Extract the [x, y] coordinate from the center of the cell holding the provided text.  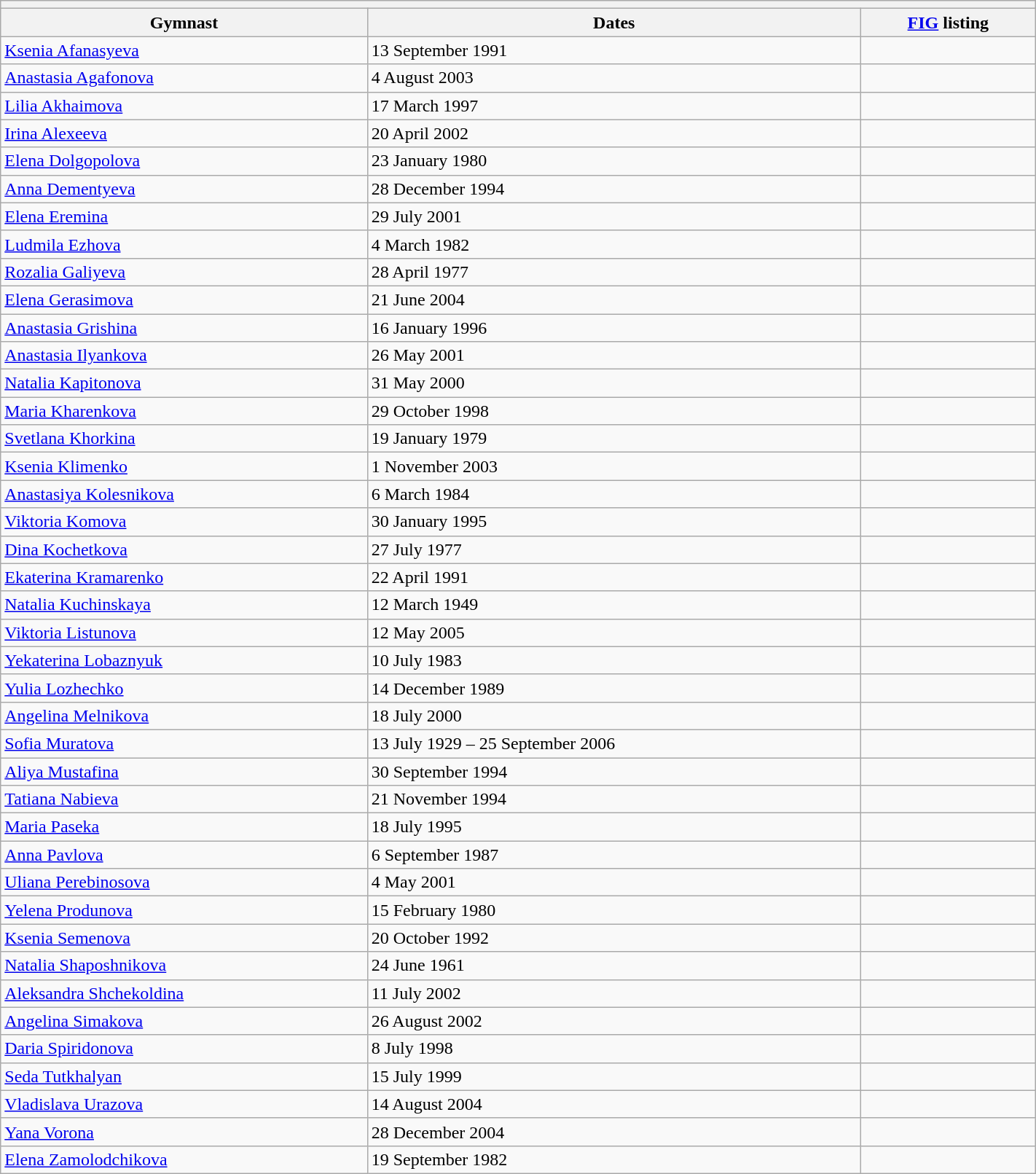
28 April 1977 [613, 272]
10 July 1983 [613, 660]
16 January 1996 [613, 327]
21 June 2004 [613, 300]
22 April 1991 [613, 577]
Irina Alexeeva [184, 133]
Daria Spiridonova [184, 1049]
Maria Kharenkova [184, 411]
Gymnast [184, 23]
24 June 1961 [613, 966]
28 December 2004 [613, 1132]
Anna Dementyeva [184, 189]
Vladislava Urazova [184, 1104]
4 August 2003 [613, 78]
30 September 1994 [613, 772]
Yelena Produnova [184, 910]
20 October 1992 [613, 938]
Natalia Shaposhnikova [184, 966]
Elena Dolgopolova [184, 161]
Rozalia Galiyeva [184, 272]
Yekaterina Lobaznyuk [184, 660]
Viktoria Listunova [184, 633]
29 October 1998 [613, 411]
Uliana Perebinosova [184, 883]
Sofia Muratova [184, 743]
15 July 1999 [613, 1076]
Elena Eremina [184, 216]
26 May 2001 [613, 356]
Dina Kochetkova [184, 549]
Lilia Akhaimova [184, 106]
6 March 1984 [613, 494]
Maria Paseka [184, 827]
Anastasia Agafonova [184, 78]
23 January 1980 [613, 161]
Yulia Lozhechko [184, 688]
Anna Pavlova [184, 855]
12 May 2005 [613, 633]
Elena Zamolodchikova [184, 1159]
Yana Vorona [184, 1132]
Ksenia Afanasyeva [184, 50]
Aleksandra Shchekoldina [184, 993]
26 August 2002 [613, 1021]
Ekaterina Kramarenko [184, 577]
13 July 1929 – 25 September 2006 [613, 743]
4 March 1982 [613, 244]
Anastasiya Kolesnikova [184, 494]
27 July 1977 [613, 549]
Anastasia Grishina [184, 327]
Dates [613, 23]
Seda Tutkhalyan [184, 1076]
Viktoria Komova [184, 522]
1 November 2003 [613, 466]
19 September 1982 [613, 1159]
21 November 1994 [613, 799]
Ksenia Klimenko [184, 466]
28 December 1994 [613, 189]
14 December 1989 [613, 688]
30 January 1995 [613, 522]
Svetlana Khorkina [184, 439]
8 July 1998 [613, 1049]
29 July 2001 [613, 216]
FIG listing [948, 23]
14 August 2004 [613, 1104]
31 May 2000 [613, 383]
18 July 1995 [613, 827]
20 April 2002 [613, 133]
18 July 2000 [613, 716]
Anastasia Ilyankova [184, 356]
4 May 2001 [613, 883]
13 September 1991 [613, 50]
Angelina Melnikova [184, 716]
17 March 1997 [613, 106]
Aliya Mustafina [184, 772]
Natalia Kuchinskaya [184, 605]
Ludmila Ezhova [184, 244]
Elena Gerasimova [184, 300]
Tatiana Nabieva [184, 799]
19 January 1979 [613, 439]
12 March 1949 [613, 605]
15 February 1980 [613, 910]
6 September 1987 [613, 855]
11 July 2002 [613, 993]
Natalia Kapitonova [184, 383]
Ksenia Semenova [184, 938]
Angelina Simakova [184, 1021]
